Return (X, Y) of the center of cell containing provided text 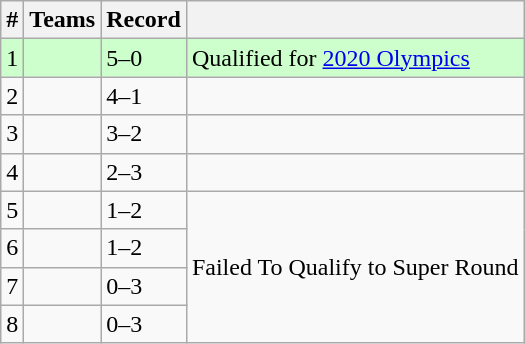
4 (12, 172)
2 (12, 96)
5–0 (144, 58)
3 (12, 134)
6 (12, 248)
# (12, 20)
5 (12, 210)
7 (12, 286)
4–1 (144, 96)
Record (144, 20)
Teams (62, 20)
Qualified for 2020 Olympics (355, 58)
8 (12, 324)
Failed To Qualify to Super Round (355, 267)
1 (12, 58)
2–3 (144, 172)
3–2 (144, 134)
